Determine the [x, y] coordinate at the center of the cell enclosing the given text.  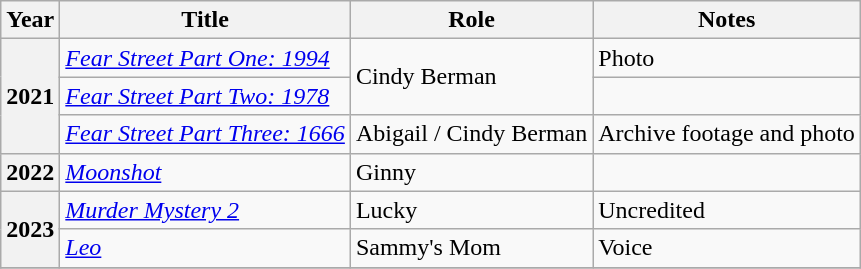
Sammy's Mom [471, 248]
Moonshot [206, 172]
Photo [727, 58]
Voice [727, 248]
2023 [30, 229]
Archive footage and photo [727, 134]
Role [471, 20]
Murder Mystery 2 [206, 210]
Uncredited [727, 210]
2021 [30, 96]
Title [206, 20]
Cindy Berman [471, 77]
Fear Street Part One: 1994 [206, 58]
2022 [30, 172]
Leo [206, 248]
Year [30, 20]
Fear Street Part Three: 1666 [206, 134]
Notes [727, 20]
Lucky [471, 210]
Fear Street Part Two: 1978 [206, 96]
Abigail / Cindy Berman [471, 134]
Ginny [471, 172]
